Return [X, Y] of the center of cell containing provided text 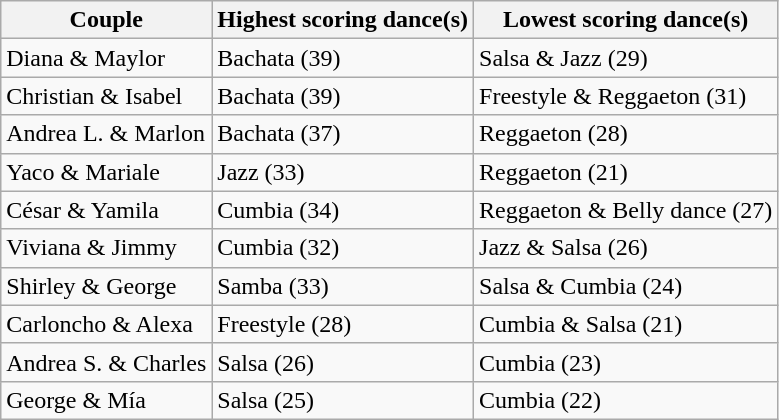
Viviana & Jimmy [106, 248]
Cumbia (22) [626, 400]
Salsa (25) [343, 400]
Andrea L. & Marlon [106, 134]
Reggaeton (21) [626, 172]
Freestyle & Reggaeton (31) [626, 96]
Jazz (33) [343, 172]
George & Mía [106, 400]
Jazz & Salsa (26) [626, 248]
Reggaeton & Belly dance (27) [626, 210]
Cumbia (23) [626, 362]
Christian & Isabel [106, 96]
Highest scoring dance(s) [343, 20]
Freestyle (28) [343, 324]
Andrea S. & Charles [106, 362]
Yaco & Mariale [106, 172]
Shirley & George [106, 286]
César & Yamila [106, 210]
Bachata (37) [343, 134]
Samba (33) [343, 286]
Cumbia (34) [343, 210]
Cumbia & Salsa (21) [626, 324]
Couple [106, 20]
Lowest scoring dance(s) [626, 20]
Salsa & Cumbia (24) [626, 286]
Salsa & Jazz (29) [626, 58]
Salsa (26) [343, 362]
Reggaeton (28) [626, 134]
Cumbia (32) [343, 248]
Carloncho & Alexa [106, 324]
Diana & Maylor [106, 58]
